Extract the [x, y] coordinate from the center of the cell holding the provided text.  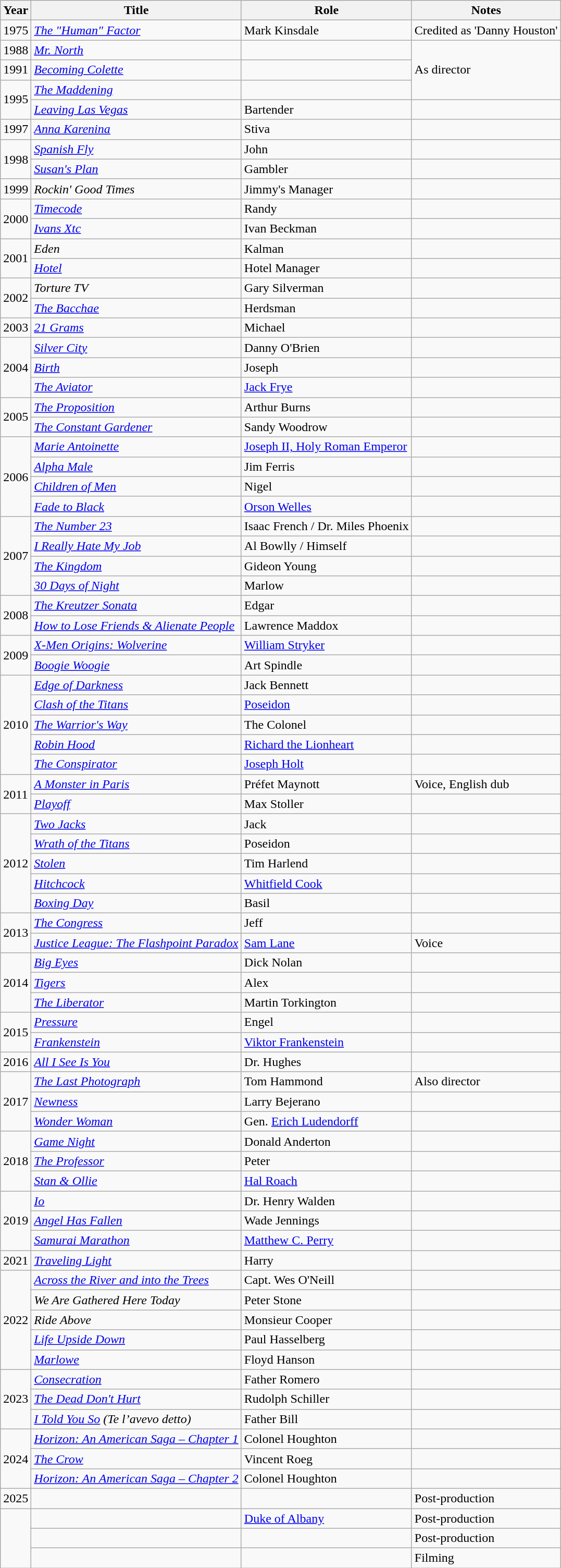
Robin Hood [136, 744]
Newness [136, 1101]
Danny O'Brien [326, 348]
The Colonel [326, 725]
Tom Hammond [326, 1082]
Engel [326, 1022]
2019 [16, 1220]
Frankenstein [136, 1042]
Io [136, 1200]
Silver City [136, 348]
2023 [16, 1399]
The Dead Don't Hurt [136, 1399]
Role [326, 10]
Dr. Hughes [326, 1062]
Jack Frye [326, 387]
A Monster in Paris [136, 784]
Traveling Light [136, 1260]
2005 [16, 417]
Samurai Marathon [136, 1241]
The Conspirator [136, 764]
Lawrence Maddox [326, 626]
2025 [16, 1498]
Mark Kinsdale [326, 30]
Jimmy's Manager [326, 189]
Stan & Ollie [136, 1181]
Capt. Wes O'Neill [326, 1280]
30 Days of Night [136, 586]
2011 [16, 794]
2010 [16, 725]
2024 [16, 1459]
1988 [16, 50]
Gen. Erich Ludendorff [326, 1121]
1999 [16, 189]
Ivans Xtc [136, 228]
How to Lose Friends & Alienate People [136, 626]
2001 [16, 259]
Tim Harlend [326, 863]
Art Spindle [326, 665]
Orson Welles [326, 506]
Boxing Day [136, 903]
Hitchcock [136, 884]
2018 [16, 1161]
John [326, 149]
Marlow [326, 586]
Martin Torkington [326, 1002]
Floyd Hanson [326, 1359]
Rockin' Good Times [136, 189]
2007 [16, 556]
The Number 23 [136, 526]
Father Bill [326, 1419]
2016 [16, 1062]
Angel Has Fallen [136, 1221]
The Liberator [136, 1002]
Two Jacks [136, 824]
2013 [16, 933]
Consecration [136, 1379]
1998 [16, 159]
Birth [136, 367]
Clash of the Titans [136, 705]
Al Bowlly / Himself [326, 546]
Jim Ferris [326, 467]
Title [136, 10]
The Kingdom [136, 566]
Wrath of the Titans [136, 843]
Sam Lane [326, 943]
Year [16, 10]
Richard the Lionheart [326, 744]
Bartender [326, 109]
Joseph [326, 367]
X-Men Origins: Wolverine [136, 645]
Marie Antoinette [136, 447]
The Proposition [136, 407]
Anna Karenina [136, 129]
William Stryker [326, 645]
Eden [136, 249]
All I See Is You [136, 1062]
We Are Gathered Here Today [136, 1300]
Children of Men [136, 486]
Monsieur Cooper [326, 1320]
2006 [16, 476]
The Warrior's Way [136, 725]
Father Romero [326, 1379]
Stiva [326, 129]
Horizon: An American Saga – Chapter 1 [136, 1439]
Notes [486, 10]
Timecode [136, 209]
Wonder Woman [136, 1121]
Hal Roach [326, 1181]
1975 [16, 30]
Vincent Roeg [326, 1459]
The Professor [136, 1161]
The "Human" Factor [136, 30]
Horizon: An American Saga – Chapter 2 [136, 1478]
Jeff [326, 923]
1997 [16, 129]
The Bacchae [136, 308]
Game Night [136, 1141]
Herdsman [326, 308]
Wade Jennings [326, 1221]
Gideon Young [326, 566]
Big Eyes [136, 963]
Edgar [326, 606]
Spanish Fly [136, 149]
The Crow [136, 1459]
Stolen [136, 863]
Tigers [136, 983]
Life Upside Down [136, 1340]
2009 [16, 655]
Alex [326, 983]
Torture TV [136, 288]
1995 [16, 100]
2014 [16, 983]
Dr. Henry Walden [326, 1200]
Ride Above [136, 1320]
Across the River and into the Trees [136, 1280]
Peter Stone [326, 1300]
Max Stoller [326, 804]
Gambler [326, 169]
Joseph Holt [326, 764]
Viktor Frankenstein [326, 1042]
Kalman [326, 249]
Leaving Las Vegas [136, 109]
Also director [486, 1082]
Jack Bennett [326, 685]
The Last Photograph [136, 1082]
Ivan Beckman [326, 228]
Joseph II, Holy Roman Emperor [326, 447]
Voice [486, 943]
21 Grams [136, 328]
Matthew C. Perry [326, 1241]
Basil [326, 903]
Sandy Woodrow [326, 427]
Boogie Woogie [136, 665]
Larry Bejerano [326, 1101]
Paul Hasselberg [326, 1340]
Jack [326, 824]
2012 [16, 863]
Donald Anderton [326, 1141]
The Kreutzer Sonata [136, 606]
Peter [326, 1161]
2008 [16, 616]
Justice League: The Flashpoint Paradox [136, 943]
2002 [16, 298]
Pressure [136, 1022]
Dick Nolan [326, 963]
Isaac French / Dr. Miles Phoenix [326, 526]
Hotel [136, 268]
Nigel [326, 486]
Hotel Manager [326, 268]
Arthur Burns [326, 407]
2017 [16, 1101]
Fade to Black [136, 506]
Mr. North [136, 50]
Susan's Plan [136, 169]
1991 [16, 70]
2003 [16, 328]
Filming [486, 1558]
The Congress [136, 923]
The Maddening [136, 90]
Rudolph Schiller [326, 1399]
The Aviator [136, 387]
2021 [16, 1260]
2015 [16, 1032]
Becoming Colette [136, 70]
Edge of Darkness [136, 685]
Credited as 'Danny Houston' [486, 30]
The Constant Gardener [136, 427]
Michael [326, 328]
2004 [16, 367]
As director [486, 70]
2022 [16, 1320]
Préfet Maynott [326, 784]
Harry [326, 1260]
I Really Hate My Job [136, 546]
2000 [16, 218]
Gary Silverman [326, 288]
Playoff [136, 804]
Whitfield Cook [326, 884]
Marlowe [136, 1359]
Duke of Albany [326, 1518]
Voice, English dub [486, 784]
I Told You So (Te l’avevo detto) [136, 1419]
Alpha Male [136, 467]
Randy [326, 209]
